Pinpoint the cell where the given text exists, returning its (X, Y) midpoint coordinate. 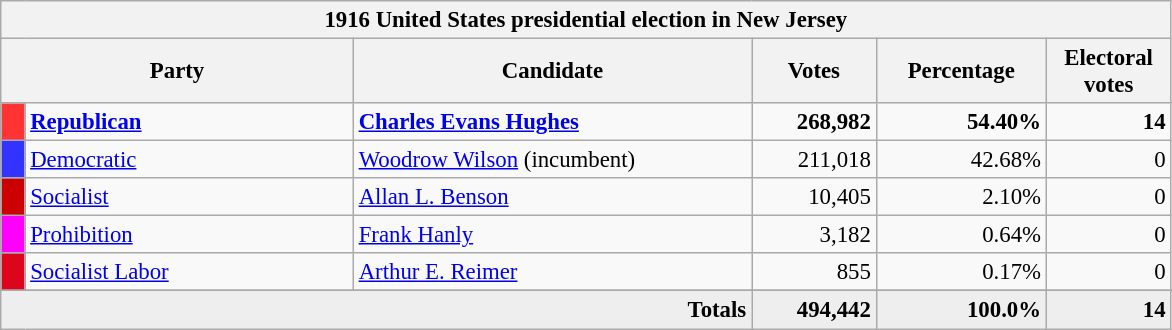
Republican (189, 122)
Frank Hanly (552, 235)
100.0% (961, 310)
Socialist (189, 197)
Electoral votes (1108, 72)
2.10% (961, 197)
Socialist Labor (189, 273)
1916 United States presidential election in New Jersey (586, 20)
Candidate (552, 72)
Woodrow Wilson (incumbent) (552, 160)
54.40% (961, 122)
Party (178, 72)
494,442 (814, 310)
Charles Evans Hughes (552, 122)
0.17% (961, 273)
Totals (376, 310)
0.64% (961, 235)
211,018 (814, 160)
Allan L. Benson (552, 197)
42.68% (961, 160)
Arthur E. Reimer (552, 273)
855 (814, 273)
10,405 (814, 197)
Percentage (961, 72)
268,982 (814, 122)
3,182 (814, 235)
Prohibition (189, 235)
Votes (814, 72)
Democratic (189, 160)
